Extract the (X, Y) coordinate from the center of the cell holding the provided text.  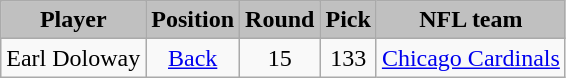
133 (348, 58)
Pick (348, 20)
15 (280, 58)
Back (193, 58)
Earl Doloway (74, 58)
Position (193, 20)
Chicago Cardinals (470, 58)
Round (280, 20)
NFL team (470, 20)
Player (74, 20)
